Extract the (x, y) coordinate from the center of the cell holding the provided text.  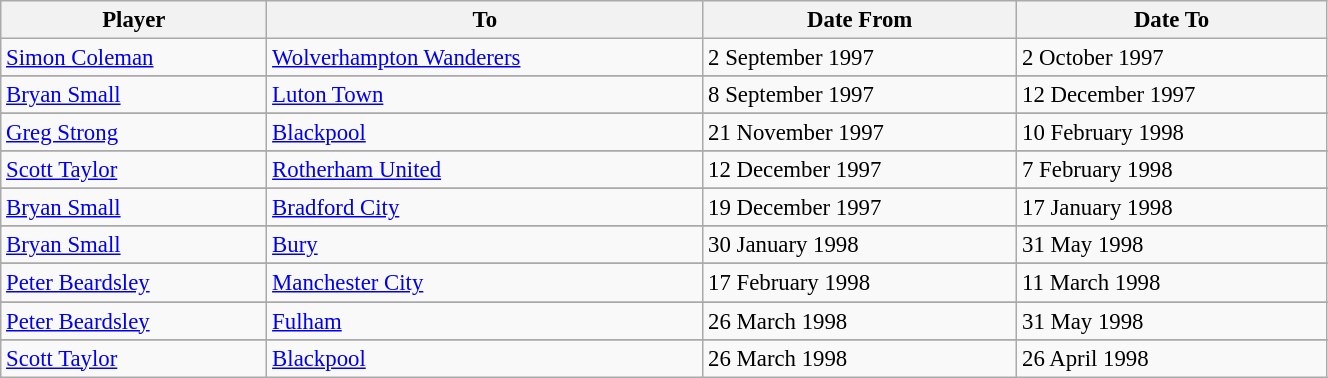
Luton Town (485, 95)
26 April 1998 (1172, 358)
17 January 1998 (1172, 208)
Bradford City (485, 208)
10 February 1998 (1172, 133)
21 November 1997 (860, 133)
Rotherham United (485, 170)
2 September 1997 (860, 58)
Wolverhampton Wanderers (485, 58)
Bury (485, 245)
17 February 1998 (860, 283)
30 January 1998 (860, 245)
8 September 1997 (860, 95)
Date To (1172, 20)
19 December 1997 (860, 208)
To (485, 20)
Simon Coleman (134, 58)
Manchester City (485, 283)
7 February 1998 (1172, 170)
Fulham (485, 321)
Player (134, 20)
2 October 1997 (1172, 58)
Date From (860, 20)
11 March 1998 (1172, 283)
Greg Strong (134, 133)
